Return [X, Y] of the center of cell containing provided text 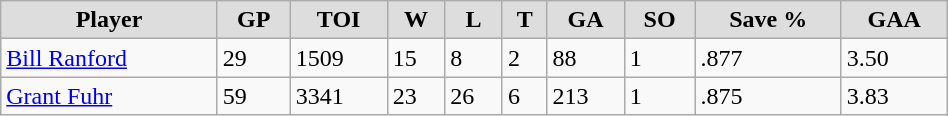
88 [586, 58]
8 [474, 58]
213 [586, 96]
GAA [894, 20]
L [474, 20]
Grant Fuhr [109, 96]
GA [586, 20]
29 [254, 58]
Bill Ranford [109, 58]
W [416, 20]
3.50 [894, 58]
Player [109, 20]
15 [416, 58]
T [524, 20]
3341 [338, 96]
2 [524, 58]
1509 [338, 58]
GP [254, 20]
SO [660, 20]
3.83 [894, 96]
.877 [768, 58]
TOI [338, 20]
59 [254, 96]
6 [524, 96]
23 [416, 96]
.875 [768, 96]
Save % [768, 20]
26 [474, 96]
